Determine the (X, Y) coordinate at the center of the cell enclosing the given text.  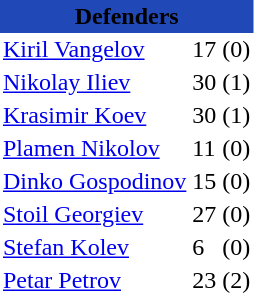
Nikolay Iliev (94, 82)
Stoil Georgiev (94, 214)
27 (204, 214)
11 (204, 148)
17 (204, 50)
Dinko Gospodinov (94, 182)
Defenders (126, 16)
Plamen Nikolov (94, 148)
6 (204, 248)
Stefan Kolev (94, 248)
Kiril Vangelov (94, 50)
Krasimir Koev (94, 116)
15 (204, 182)
